Output the (x, y) coordinate of the center of the cell containing the given text.  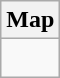
Map (30, 20)
